Extract the (x, y) coordinate from the center of the cell holding the provided text.  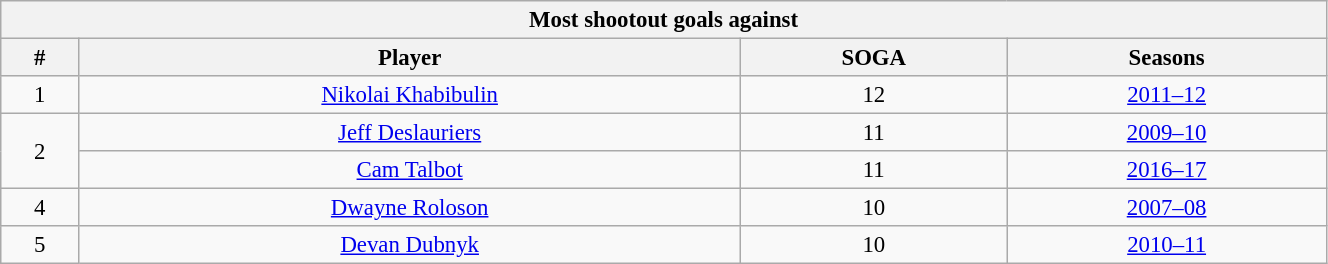
2011–12 (1167, 95)
2009–10 (1167, 133)
1 (40, 95)
# (40, 58)
Nikolai Khabibulin (410, 95)
12 (874, 95)
5 (40, 245)
Dwayne Roloson (410, 208)
2016–17 (1167, 170)
2010–11 (1167, 245)
2007–08 (1167, 208)
Devan Dubnyk (410, 245)
2 (40, 152)
4 (40, 208)
Seasons (1167, 58)
Player (410, 58)
SOGA (874, 58)
Most shootout goals against (664, 20)
Cam Talbot (410, 170)
Jeff Deslauriers (410, 133)
